Return the [X, Y] coordinate for the center point of the cell that contains the specified text.  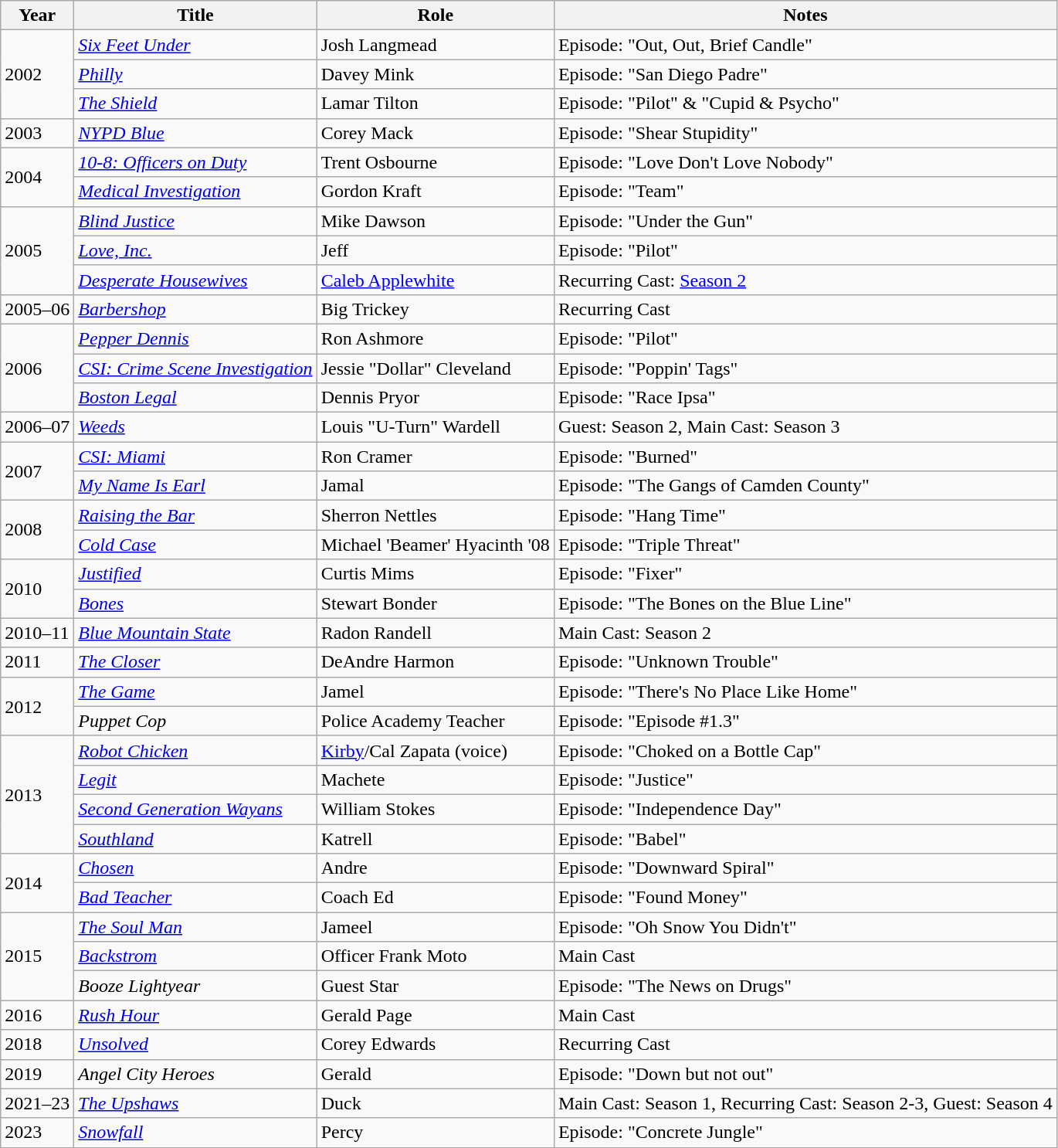
Josh Langmead [436, 45]
2014 [37, 883]
Michael 'Beamer' Hyacinth '08 [436, 545]
2007 [37, 471]
Dennis Pryor [436, 398]
Medical Investigation [195, 192]
Jeff [436, 250]
2003 [37, 133]
2010–11 [37, 633]
2005 [37, 250]
Episode: "Babel" [805, 838]
Duck [436, 1103]
CSI: Crime Scene Investigation [195, 369]
Episode: "The Bones on the Blue Line" [805, 603]
2015 [37, 956]
2008 [37, 530]
The Soul Man [195, 927]
Caleb Applewhite [436, 280]
Corey Edwards [436, 1044]
Notes [805, 15]
2011 [37, 662]
Desperate Housewives [195, 280]
Jameel [436, 927]
Episode: "Burned" [805, 457]
Guest: Season 2, Main Cast: Season 3 [805, 427]
Recurring Cast: Season 2 [805, 280]
Episode: "Concrete Jungle" [805, 1133]
Episode: "Shear Stupidity" [805, 133]
Episode: "Downward Spiral" [805, 868]
Episode: "Team" [805, 192]
Snowfall [195, 1133]
Episode: "Found Money" [805, 898]
Louis "U-Turn" Wardell [436, 427]
Coach Ed [436, 898]
Rush Hour [195, 1015]
The Upshaws [195, 1103]
Episode: "Episode #1.3" [805, 721]
Role [436, 15]
2005–06 [37, 309]
Six Feet Under [195, 45]
Southland [195, 838]
Gordon Kraft [436, 192]
My Name Is Earl [195, 486]
Blue Mountain State [195, 633]
Legit [195, 779]
Episode: "Unknown Trouble" [805, 662]
Bad Teacher [195, 898]
Sherron Nettles [436, 515]
2002 [37, 74]
Percy [436, 1133]
Ron Cramer [436, 457]
Justified [195, 574]
Big Trickey [436, 309]
Blind Justice [195, 221]
Main Cast: Season 2 [805, 633]
NYPD Blue [195, 133]
Pepper Dennis [195, 338]
2010 [37, 589]
Mike Dawson [436, 221]
Jamel [436, 691]
Episode: "Independence Day" [805, 809]
Stewart Bonder [436, 603]
CSI: Miami [195, 457]
Episode: "Love Don't Love Nobody" [805, 162]
Booze Lightyear [195, 986]
Love, Inc. [195, 250]
Episode: "San Diego Padre" [805, 74]
Episode: "Oh Snow You Didn't" [805, 927]
Episode: "Fixer" [805, 574]
The Shield [195, 104]
Jamal [436, 486]
The Closer [195, 662]
Unsolved [195, 1044]
Officer Frank Moto [436, 956]
2019 [37, 1074]
Second Generation Wayans [195, 809]
Year [37, 15]
Police Academy Teacher [436, 721]
2012 [37, 706]
Radon Randell [436, 633]
Episode: "Down but not out" [805, 1074]
Gerald Page [436, 1015]
Episode: "Choked on a Bottle Cap" [805, 750]
The Game [195, 691]
Episode: "Hang Time" [805, 515]
Puppet Cop [195, 721]
Lamar Tilton [436, 104]
Angel City Heroes [195, 1074]
Episode: "Justice" [805, 779]
Trent Osbourne [436, 162]
Davey Mink [436, 74]
Curtis Mims [436, 574]
Bones [195, 603]
Robot Chicken [195, 750]
Episode: "Pilot" & "Cupid & Psycho" [805, 104]
Guest Star [436, 986]
2016 [37, 1015]
Main Cast: Season 1, Recurring Cast: Season 2-3, Guest: Season 4 [805, 1103]
2018 [37, 1044]
2004 [37, 177]
Philly [195, 74]
Katrell [436, 838]
Episode: "Out, Out, Brief Candle" [805, 45]
Andre [436, 868]
DeAndre Harmon [436, 662]
Title [195, 15]
Boston Legal [195, 398]
Raising the Bar [195, 515]
Ron Ashmore [436, 338]
Weeds [195, 427]
2021–23 [37, 1103]
2006–07 [37, 427]
Episode: "Under the Gun" [805, 221]
Episode: "The News on Drugs" [805, 986]
Gerald [436, 1074]
Episode: "There's No Place Like Home" [805, 691]
2006 [37, 368]
Chosen [195, 868]
2023 [37, 1133]
Corey Mack [436, 133]
Episode: "Triple Threat" [805, 545]
Jessie "Dollar" Cleveland [436, 369]
2013 [37, 794]
Cold Case [195, 545]
Barbershop [195, 309]
Kirby/Cal Zapata (voice) [436, 750]
Backstrom [195, 956]
Episode: "Race Ipsa" [805, 398]
Machete [436, 779]
10-8: Officers on Duty [195, 162]
William Stokes [436, 809]
Episode: "The Gangs of Camden County" [805, 486]
Episode: "Poppin' Tags" [805, 369]
